Determine the [x, y] coordinate at the center of the cell enclosing the given text.  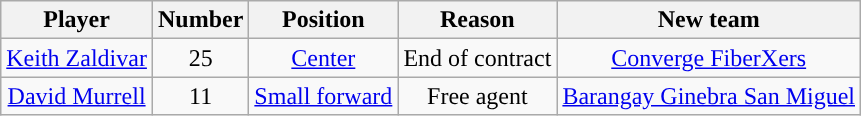
Reason [478, 20]
Free agent [478, 96]
Converge FiberXers [709, 58]
Number [200, 20]
11 [200, 96]
Position [324, 20]
New team [709, 20]
25 [200, 58]
Small forward [324, 96]
Barangay Ginebra San Miguel [709, 96]
Center [324, 58]
Player [77, 20]
Keith Zaldivar [77, 58]
David Murrell [77, 96]
End of contract [478, 58]
